Return the [x, y] coordinate for the center point of the cell that contains the specified text.  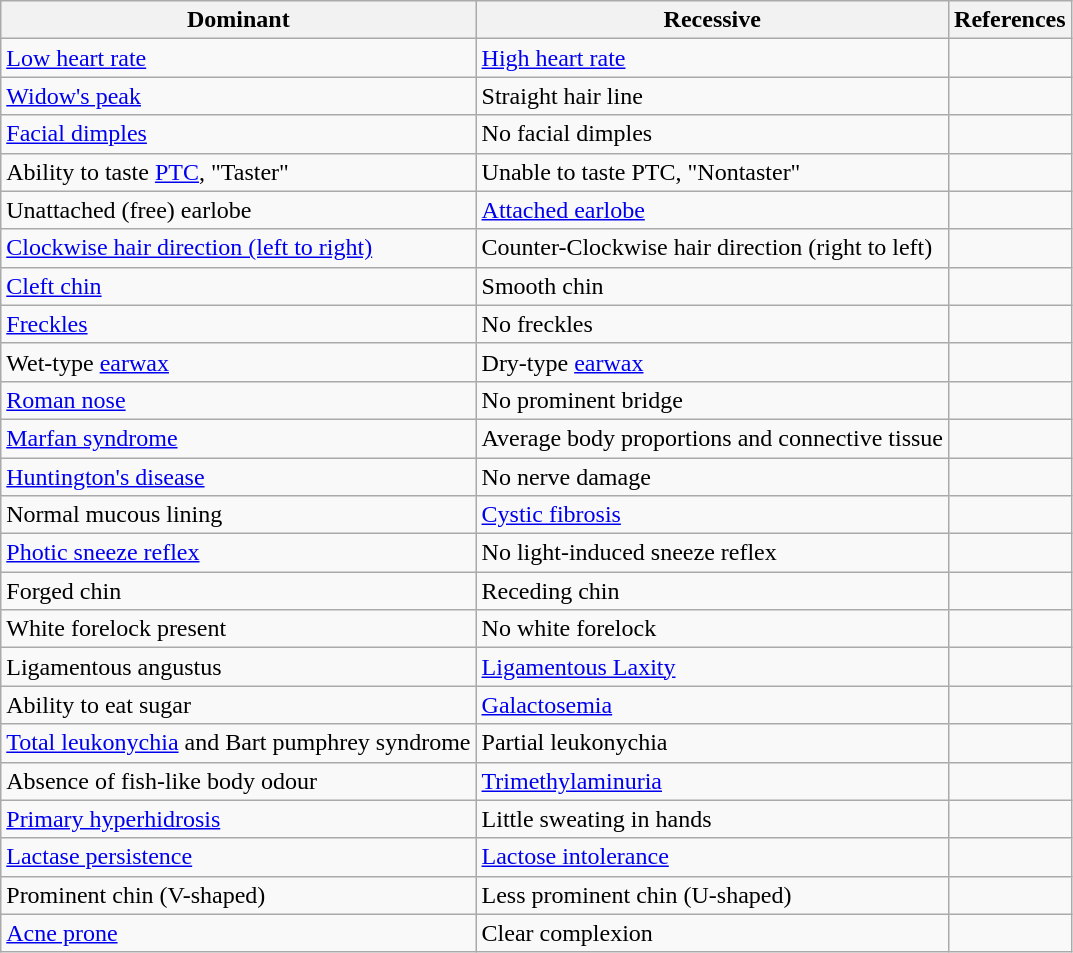
No prominent bridge [712, 400]
Freckles [238, 324]
Clear complexion [712, 933]
Unattached (free) earlobe [238, 210]
No freckles [712, 324]
Little sweating in hands [712, 819]
Galactosemia [712, 705]
No nerve damage [712, 477]
Average body proportions and connective tissue [712, 438]
Smooth chin [712, 286]
Lactose intolerance [712, 857]
Ligamentous Laxity [712, 667]
No light-induced sneeze reflex [712, 553]
Dominant [238, 20]
High heart rate [712, 58]
Attached earlobe [712, 210]
Prominent chin (V-shaped) [238, 895]
Normal mucous lining [238, 515]
Ability to eat sugar [238, 705]
References [1010, 20]
Trimethylaminuria [712, 781]
Lactase persistence [238, 857]
Low heart rate [238, 58]
Photic sneeze reflex [238, 553]
Forged chin [238, 591]
Dry-type earwax [712, 362]
Partial leukonychia [712, 743]
Widow's peak [238, 96]
Huntington's disease [238, 477]
Receding chin [712, 591]
Counter-Clockwise hair direction (right to left) [712, 248]
No white forelock [712, 629]
Absence of fish-like body odour [238, 781]
Less prominent chin (U-shaped) [712, 895]
Recessive [712, 20]
Total leukonychia and Bart pumphrey syndrome [238, 743]
Marfan syndrome [238, 438]
Ability to taste PTC, "Taster" [238, 172]
Cystic fibrosis [712, 515]
Straight hair line [712, 96]
Ligamentous angustus [238, 667]
Cleft chin [238, 286]
Facial dimples [238, 134]
Roman nose [238, 400]
Acne prone [238, 933]
Unable to taste PTC, "Nontaster" [712, 172]
No facial dimples [712, 134]
Primary hyperhidrosis [238, 819]
Wet-type earwax [238, 362]
Clockwise hair direction (left to right) [238, 248]
White forelock present [238, 629]
